Search for the cell housing the specified text and yield its (X, Y) center coordinate. 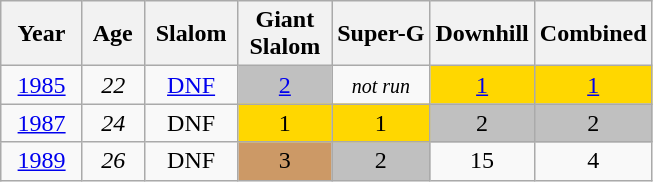
Super-G (381, 34)
1985 (42, 85)
Slalom (191, 34)
3 (285, 161)
Combined (593, 34)
Age (113, 34)
24 (113, 123)
1989 (42, 161)
Year (42, 34)
not run (381, 85)
Downhill (482, 34)
22 (113, 85)
15 (482, 161)
4 (593, 161)
Giant Slalom (285, 34)
26 (113, 161)
1987 (42, 123)
